Output the (X, Y) coordinate of the center of the cell containing the given text.  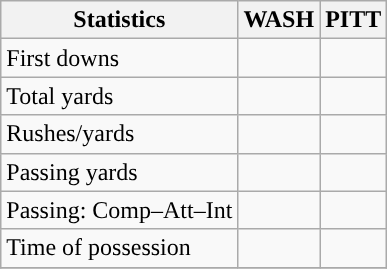
Total yards (120, 96)
Passing: Comp–Att–Int (120, 210)
Rushes/yards (120, 134)
WASH (279, 20)
Passing yards (120, 172)
PITT (354, 20)
Statistics (120, 20)
First downs (120, 58)
Time of possession (120, 248)
